For the text-containing cell, return its midpoint in (X, Y) coordinate format. 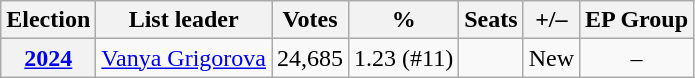
Votes (310, 20)
Election (48, 20)
+/– (551, 20)
2024 (48, 58)
24,685 (310, 58)
% (404, 20)
EP Group (637, 20)
– (637, 58)
Vanya Grigorova (184, 58)
Seats (491, 20)
List leader (184, 20)
1.23 (#11) (404, 58)
New (551, 58)
